Identify which cell holds the provided text, then report its (x, y) central coordinate. 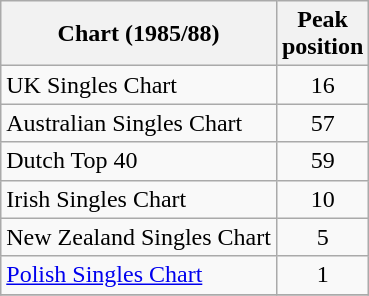
Dutch Top 40 (139, 161)
59 (322, 161)
Peakposition (322, 34)
10 (322, 199)
Australian Singles Chart (139, 123)
UK Singles Chart (139, 85)
New Zealand Singles Chart (139, 237)
16 (322, 85)
Polish Singles Chart (139, 275)
5 (322, 237)
Irish Singles Chart (139, 199)
1 (322, 275)
57 (322, 123)
Chart (1985/88) (139, 34)
